Return the [x, y] coordinate for the center point of the cell that contains the specified text.  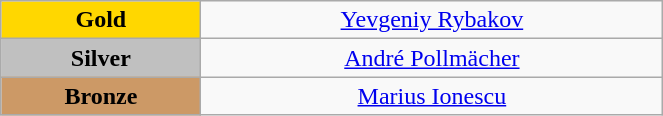
Silver [101, 58]
Yevgeniy Rybakov [432, 20]
André Pollmächer [432, 58]
Marius Ionescu [432, 96]
Bronze [101, 96]
Gold [101, 20]
